Return the [X, Y] coordinate for the center point of the cell that contains the specified text.  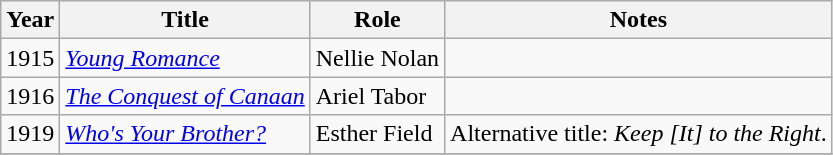
Ariel Tabor [377, 96]
Young Romance [185, 58]
Who's Your Brother? [185, 134]
Year [30, 20]
Nellie Nolan [377, 58]
The Conquest of Canaan [185, 96]
1919 [30, 134]
Notes [639, 20]
Role [377, 20]
1915 [30, 58]
Esther Field [377, 134]
Alternative title: Keep [It] to the Right. [639, 134]
1916 [30, 96]
Title [185, 20]
